Identify which cell holds the provided text, then report its (x, y) central coordinate. 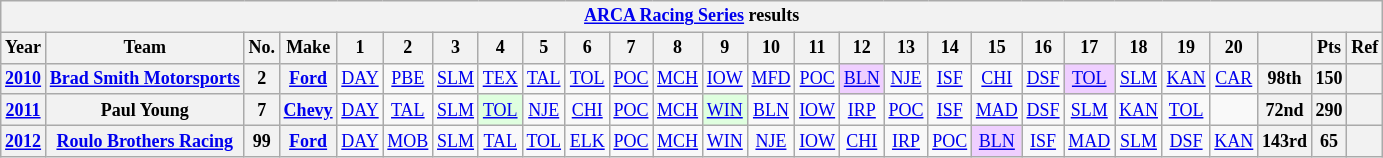
14 (950, 48)
4 (500, 48)
16 (1043, 48)
Year (24, 48)
2010 (24, 78)
13 (906, 48)
MOB (408, 140)
2012 (24, 140)
99 (262, 140)
5 (544, 48)
1 (360, 48)
Chevy (308, 110)
Make (308, 48)
Paul Young (144, 110)
6 (587, 48)
ARCA Racing Series results (692, 16)
8 (678, 48)
Brad Smith Motorsports (144, 78)
Pts (1329, 48)
CAR (1234, 78)
15 (998, 48)
ELK (587, 140)
17 (1090, 48)
11 (818, 48)
18 (1139, 48)
150 (1329, 78)
Ref (1365, 48)
Team (144, 48)
TEX (500, 78)
PBE (408, 78)
No. (262, 48)
3 (456, 48)
72nd (1285, 110)
10 (771, 48)
143rd (1285, 140)
19 (1186, 48)
290 (1329, 110)
65 (1329, 140)
MFD (771, 78)
12 (862, 48)
2011 (24, 110)
98th (1285, 78)
20 (1234, 48)
9 (724, 48)
Roulo Brothers Racing (144, 140)
